Locate the cell with the specified text and output its [x, y] center coordinate. 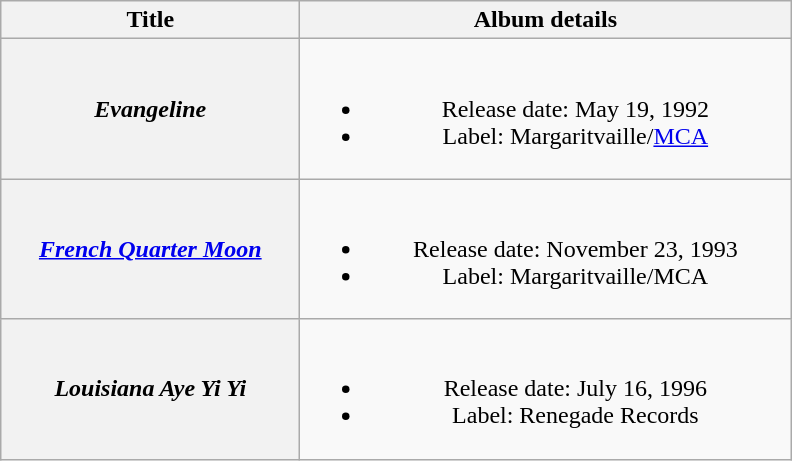
Release date: May 19, 1992Label: Margaritvaille/MCA [546, 109]
Release date: July 16, 1996Label: Renegade Records [546, 389]
Album details [546, 20]
Release date: November 23, 1993Label: Margaritvaille/MCA [546, 249]
Evangeline [150, 109]
French Quarter Moon [150, 249]
Louisiana Aye Yi Yi [150, 389]
Title [150, 20]
